Capture the cell that displays the provided text and extract its (x, y) central coordinate. 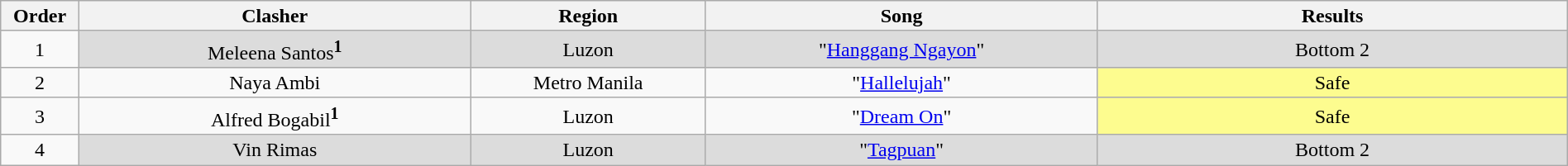
"Hanggang Ngayon" (901, 50)
Naya Ambi (275, 83)
"Tagpuan" (901, 150)
Region (588, 17)
Results (1332, 17)
Song (901, 17)
4 (40, 150)
1 (40, 50)
Metro Manila (588, 83)
2 (40, 83)
Vin Rimas (275, 150)
Meleena Santos1 (275, 50)
Clasher (275, 17)
Alfred Bogabil1 (275, 116)
Order (40, 17)
3 (40, 116)
"Hallelujah" (901, 83)
"Dream On" (901, 116)
